Return [x, y] of the center of cell containing provided text 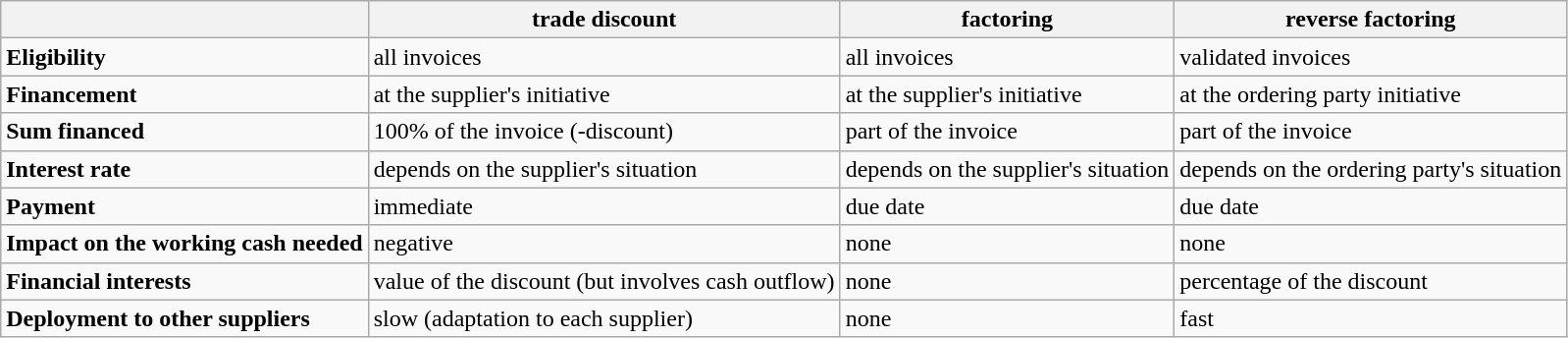
negative [604, 244]
percentage of the discount [1371, 281]
Payment [184, 206]
depends on the ordering party's situation [1371, 169]
Impact on the working cash needed [184, 244]
Deployment to other suppliers [184, 318]
validated invoices [1371, 57]
value of the discount (but involves cash outflow) [604, 281]
Financement [184, 94]
factoring [1007, 20]
Eligibility [184, 57]
at the ordering party initiative [1371, 94]
100% of the invoice (-discount) [604, 132]
trade discount [604, 20]
Interest rate [184, 169]
Sum financed [184, 132]
slow (adaptation to each supplier) [604, 318]
Financial interests [184, 281]
fast [1371, 318]
reverse factoring [1371, 20]
immediate [604, 206]
